Return the (x, y) coordinate for the center point of the cell that contains the specified text.  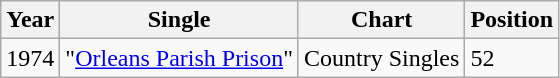
Year (30, 20)
1974 (30, 58)
"Orleans Parish Prison" (180, 58)
Country Singles (381, 58)
Single (180, 20)
Position (512, 20)
52 (512, 58)
Chart (381, 20)
